Identify which cell holds the provided text, then report its [x, y] central coordinate. 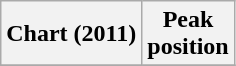
Peakposition [188, 34]
Chart (2011) [72, 34]
